Identify which cell holds the provided text, then report its [X, Y] central coordinate. 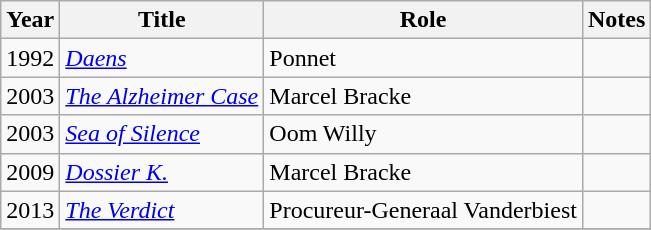
Ponnet [424, 58]
Title [162, 20]
Dossier K. [162, 172]
Notes [616, 20]
Oom Willy [424, 134]
The Verdict [162, 210]
Daens [162, 58]
Procureur-Generaal Vanderbiest [424, 210]
1992 [30, 58]
Sea of Silence [162, 134]
Year [30, 20]
2013 [30, 210]
Role [424, 20]
2009 [30, 172]
The Alzheimer Case [162, 96]
